Search for the cell housing the specified text and yield its [X, Y] center coordinate. 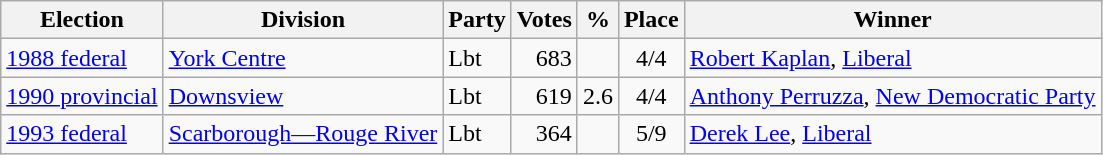
Place [651, 20]
Robert Kaplan, Liberal [892, 58]
Derek Lee, Liberal [892, 134]
619 [544, 96]
683 [544, 58]
1993 federal [82, 134]
5/9 [651, 134]
% [598, 20]
1988 federal [82, 58]
Division [303, 20]
Anthony Perruzza, New Democratic Party [892, 96]
York Centre [303, 58]
364 [544, 134]
Downsview [303, 96]
Winner [892, 20]
1990 provincial [82, 96]
Party [477, 20]
Election [82, 20]
Votes [544, 20]
Scarborough—Rouge River [303, 134]
2.6 [598, 96]
